Find where the given text appears and provide that cell's center as [x, y] coordinate. 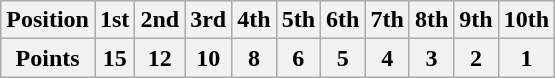
1st [114, 20]
5th [298, 20]
2nd [160, 20]
1 [526, 58]
10 [208, 58]
5 [343, 58]
6th [343, 20]
3 [431, 58]
9th [476, 20]
8th [431, 20]
8 [254, 58]
7th [387, 20]
4th [254, 20]
12 [160, 58]
15 [114, 58]
Points [48, 58]
2 [476, 58]
4 [387, 58]
3rd [208, 20]
10th [526, 20]
6 [298, 58]
Position [48, 20]
